Return the [x, y] coordinate for the center point of the cell that contains the specified text.  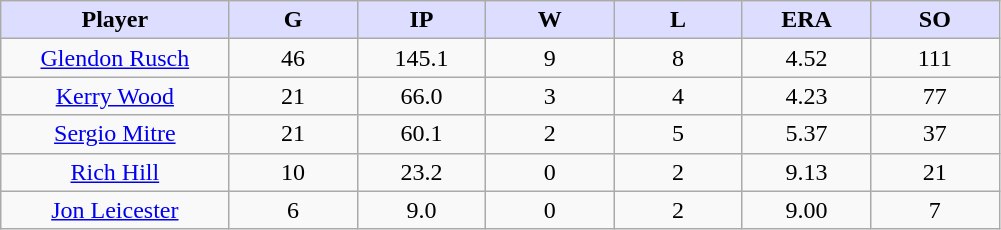
4 [678, 96]
W [550, 20]
111 [935, 58]
10 [293, 172]
4.23 [806, 96]
77 [935, 96]
145.1 [421, 58]
9.00 [806, 210]
66.0 [421, 96]
Sergio Mitre [115, 134]
Player [115, 20]
37 [935, 134]
7 [935, 210]
Kerry Wood [115, 96]
IP [421, 20]
23.2 [421, 172]
G [293, 20]
Glendon Rusch [115, 58]
ERA [806, 20]
60.1 [421, 134]
9.13 [806, 172]
Jon Leicester [115, 210]
46 [293, 58]
5.37 [806, 134]
Rich Hill [115, 172]
L [678, 20]
9.0 [421, 210]
6 [293, 210]
9 [550, 58]
8 [678, 58]
SO [935, 20]
4.52 [806, 58]
5 [678, 134]
3 [550, 96]
